Pinpoint the cell where the given text exists, returning its (X, Y) midpoint coordinate. 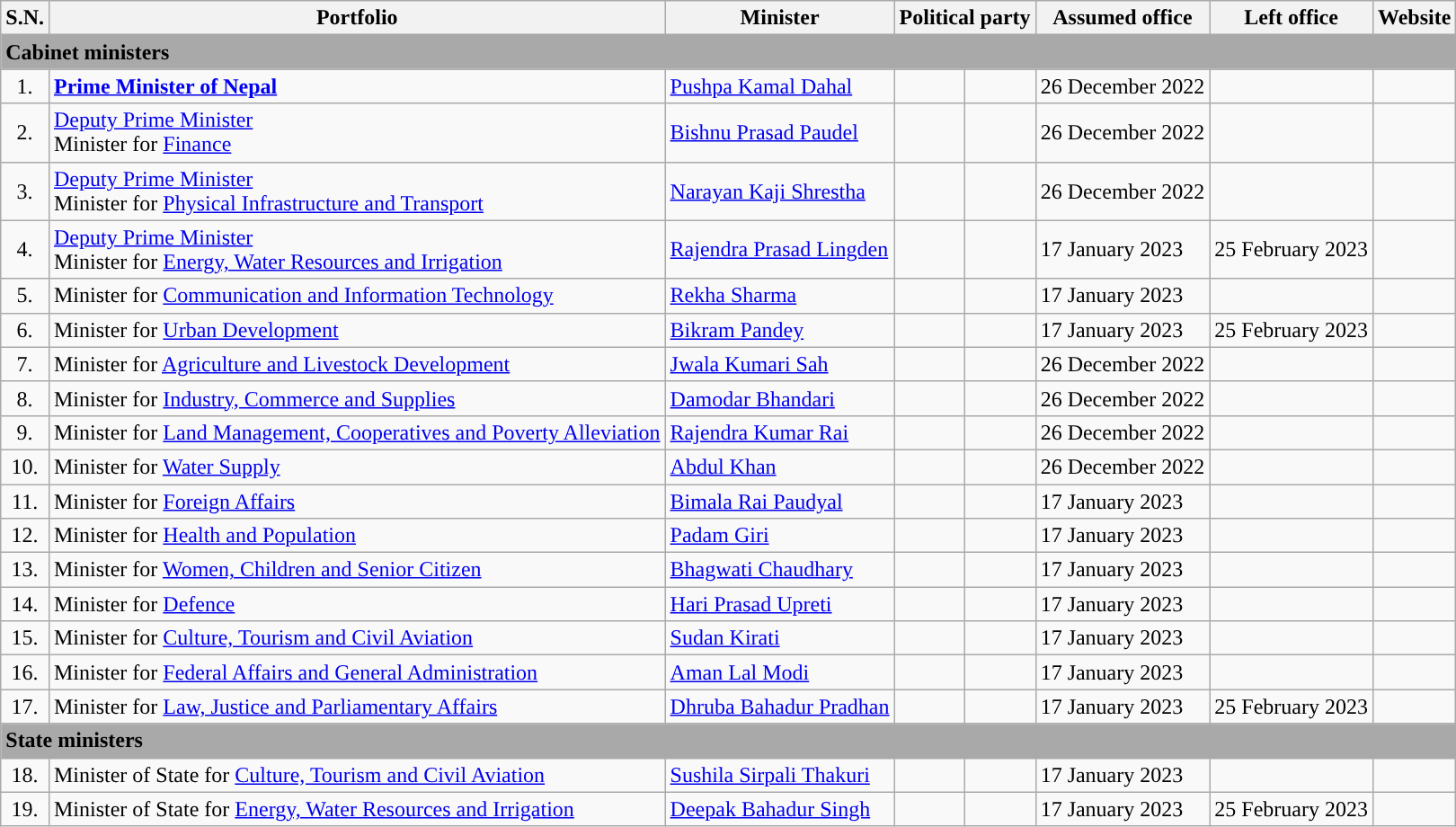
12. (25, 536)
6. (25, 330)
17. (25, 707)
Minister for Foreign Affairs (357, 501)
2. (25, 133)
Cabinet ministers (728, 52)
Hari Prasad Upreti (780, 604)
Minister for Urban Development (357, 330)
Left office (1292, 18)
Minister for Defence (357, 604)
10. (25, 467)
4. (25, 250)
Minister for Law, Justice and Parliamentary Affairs (357, 707)
Political party (965, 18)
Bishnu Prasad Paudel (780, 133)
Bhagwati Chaudhary (780, 570)
Prime Minister of Nepal (357, 86)
Pushpa Kamal Dahal (780, 86)
Narayan Kaji Shrestha (780, 191)
S.N. (25, 18)
Minister for Culture, Tourism and Civil Aviation (357, 638)
15. (25, 638)
14. (25, 604)
Minister of State for Culture, Tourism and Civil Aviation (357, 775)
Jwala Kumari Sah (780, 364)
Padam Giri (780, 536)
Minister for Water Supply (357, 467)
8. (25, 398)
Minister of State for Energy, Water Resources and Irrigation (357, 809)
Bikram Pandey (780, 330)
Minister (780, 18)
13. (25, 570)
3. (25, 191)
Sushila Sirpali Thakuri (780, 775)
19. (25, 809)
Portfolio (357, 18)
Deputy Prime MinisterMinister for Physical Infrastructure and Transport (357, 191)
11. (25, 501)
Aman Lal Modi (780, 672)
Minister for Communication and Information Technology (357, 296)
1. (25, 86)
7. (25, 364)
Abdul Khan (780, 467)
16. (25, 672)
5. (25, 296)
Rajendra Kumar Rai (780, 432)
Sudan Kirati (780, 638)
Deputy Prime MinisterMinister for Finance (357, 133)
Minister for Land Management, Cooperatives and Poverty Alleviation (357, 432)
Dhruba Bahadur Pradhan (780, 707)
Minister for Federal Affairs and General Administration (357, 672)
Minister for Women, Children and Senior Citizen (357, 570)
State ministers (728, 741)
Damodar Bhandari (780, 398)
Deepak Bahadur Singh (780, 809)
Minister for Health and Population (357, 536)
Website (1414, 18)
Minister for Industry, Commerce and Supplies (357, 398)
Minister for Agriculture and Livestock Development (357, 364)
Assumed office (1123, 18)
Deputy Prime MinisterMinister for Energy, Water Resources and Irrigation (357, 250)
18. (25, 775)
Bimala Rai Paudyal (780, 501)
9. (25, 432)
Rajendra Prasad Lingden (780, 250)
Rekha Sharma (780, 296)
